Pinpoint the cell where the given text exists, returning its [x, y] midpoint coordinate. 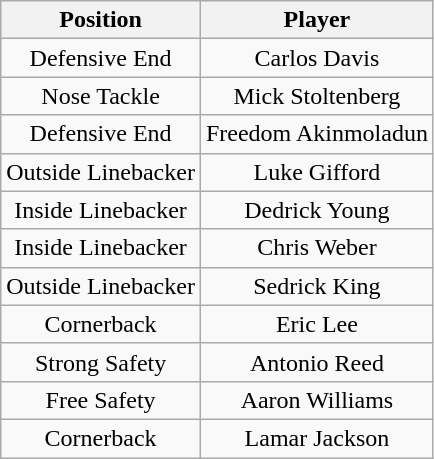
Chris Weber [316, 248]
Strong Safety [101, 362]
Position [101, 20]
Freedom Akinmoladun [316, 134]
Sedrick King [316, 286]
Nose Tackle [101, 96]
Antonio Reed [316, 362]
Eric Lee [316, 324]
Carlos Davis [316, 58]
Free Safety [101, 400]
Lamar Jackson [316, 438]
Mick Stoltenberg [316, 96]
Dedrick Young [316, 210]
Luke Gifford [316, 172]
Aaron Williams [316, 400]
Player [316, 20]
